Determine the (x, y) coordinate at the center of the cell enclosing the given text.  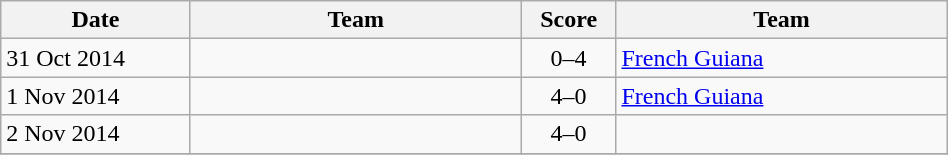
Score (568, 20)
31 Oct 2014 (96, 58)
0–4 (568, 58)
2 Nov 2014 (96, 134)
1 Nov 2014 (96, 96)
Date (96, 20)
